From the cell containing the given text, extract its center point as (x, y) coordinate. 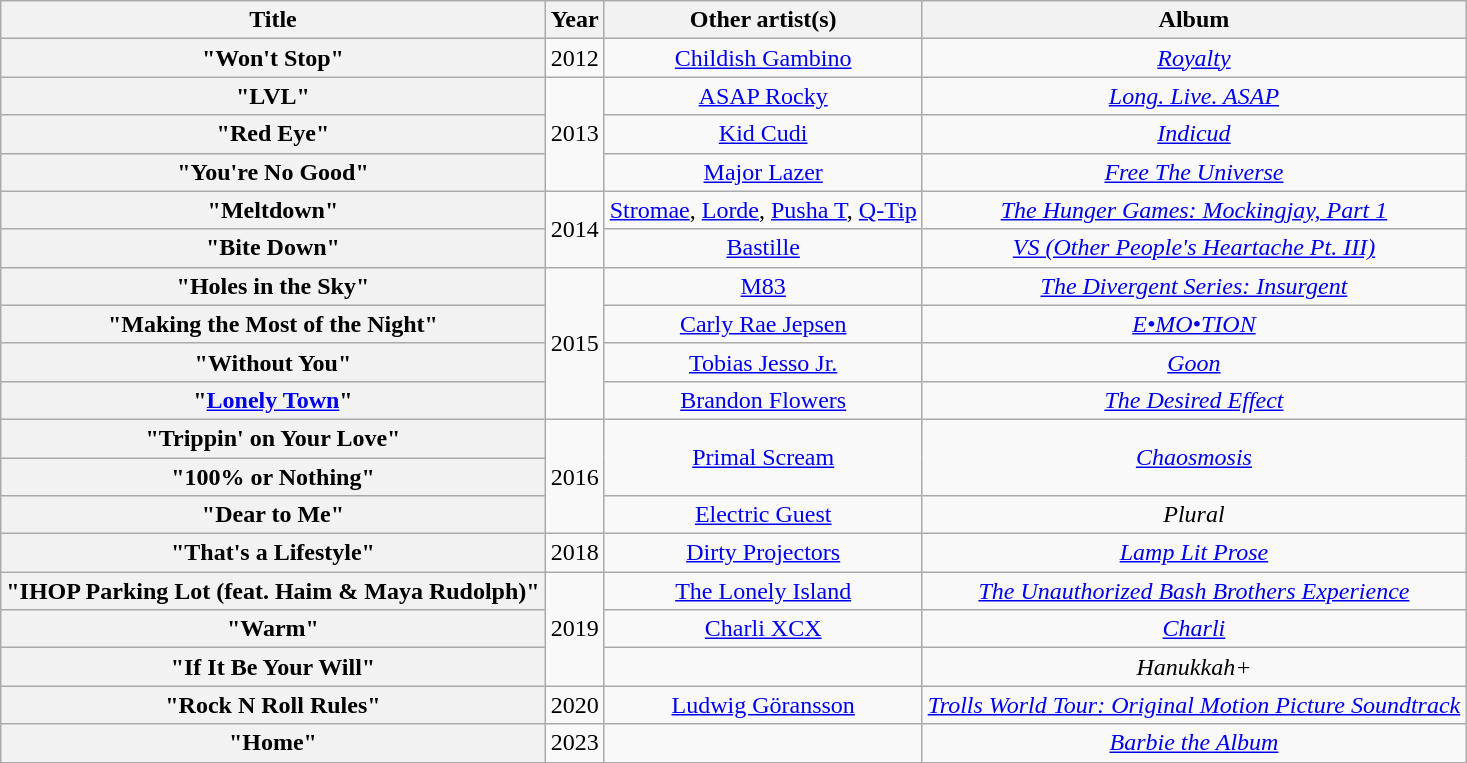
Kid Cudi (763, 134)
Chaosmosis (1194, 457)
The Divergent Series: Insurgent (1194, 286)
Trolls World Tour: Original Motion Picture Soundtrack (1194, 705)
Indicud (1194, 134)
M83 (763, 286)
ASAP Rocky (763, 96)
E•MO•TION (1194, 324)
Goon (1194, 362)
The Hunger Games: Mockingjay, Part 1 (1194, 210)
The Unauthorized Bash Brothers Experience (1194, 591)
"Home" (273, 743)
2018 (574, 553)
Charli (1194, 629)
"Dear to Me" (273, 515)
2019 (574, 629)
Tobias Jesso Jr. (763, 362)
"Won't Stop" (273, 58)
"You're No Good" (273, 172)
"Trippin' on Your Love" (273, 438)
"Red Eye" (273, 134)
"Warm" (273, 629)
Carly Rae Jepsen (763, 324)
"Rock N Roll Rules" (273, 705)
Hanukkah+ (1194, 667)
Lamp Lit Prose (1194, 553)
"Holes in the Sky" (273, 286)
Brandon Flowers (763, 400)
The Lonely Island (763, 591)
Year (574, 20)
Other artist(s) (763, 20)
VS (Other People's Heartache Pt. III) (1194, 248)
"Meltdown" (273, 210)
Plural (1194, 515)
"That's a Lifestyle" (273, 553)
2012 (574, 58)
Free The Universe (1194, 172)
2014 (574, 229)
"Without You" (273, 362)
Major Lazer (763, 172)
Primal Scream (763, 457)
Royalty (1194, 58)
The Desired Effect (1194, 400)
"100% or Nothing" (273, 477)
Bastille (763, 248)
Ludwig Göransson (763, 705)
"Lonely Town" (273, 400)
Charli XCX (763, 629)
Long. Live. ASAP (1194, 96)
Stromae, Lorde, Pusha T, Q-Tip (763, 210)
2015 (574, 343)
Album (1194, 20)
2013 (574, 134)
2023 (574, 743)
2020 (574, 705)
"If It Be Your Will" (273, 667)
2016 (574, 476)
Barbie the Album (1194, 743)
Childish Gambino (763, 58)
"LVL" (273, 96)
Dirty Projectors (763, 553)
Electric Guest (763, 515)
Title (273, 20)
"IHOP Parking Lot (feat. Haim & Maya Rudolph)" (273, 591)
"Bite Down" (273, 248)
"Making the Most of the Night" (273, 324)
